Locate the cell with the specified text and output its [x, y] center coordinate. 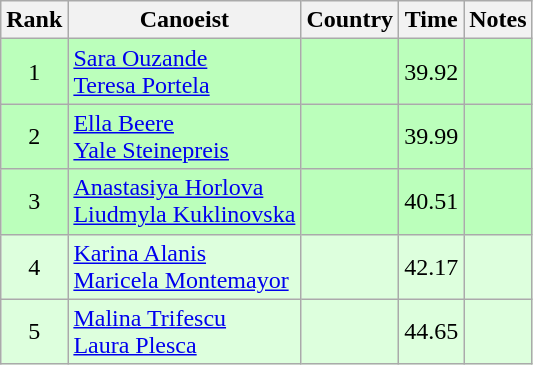
Malina TrifescuLaura Plesca [184, 332]
40.51 [432, 202]
Ella BeereYale Steinepreis [184, 136]
Notes [498, 20]
Karina AlanisMaricela Montemayor [184, 266]
Anastasiya HorlovaLiudmyla Kuklinovska [184, 202]
39.99 [432, 136]
Sara OuzandeTeresa Portela [184, 72]
39.92 [432, 72]
2 [34, 136]
Canoeist [184, 20]
42.17 [432, 266]
Country [350, 20]
3 [34, 202]
Time [432, 20]
44.65 [432, 332]
5 [34, 332]
1 [34, 72]
Rank [34, 20]
4 [34, 266]
